Search for the cell housing the specified text and yield its (x, y) center coordinate. 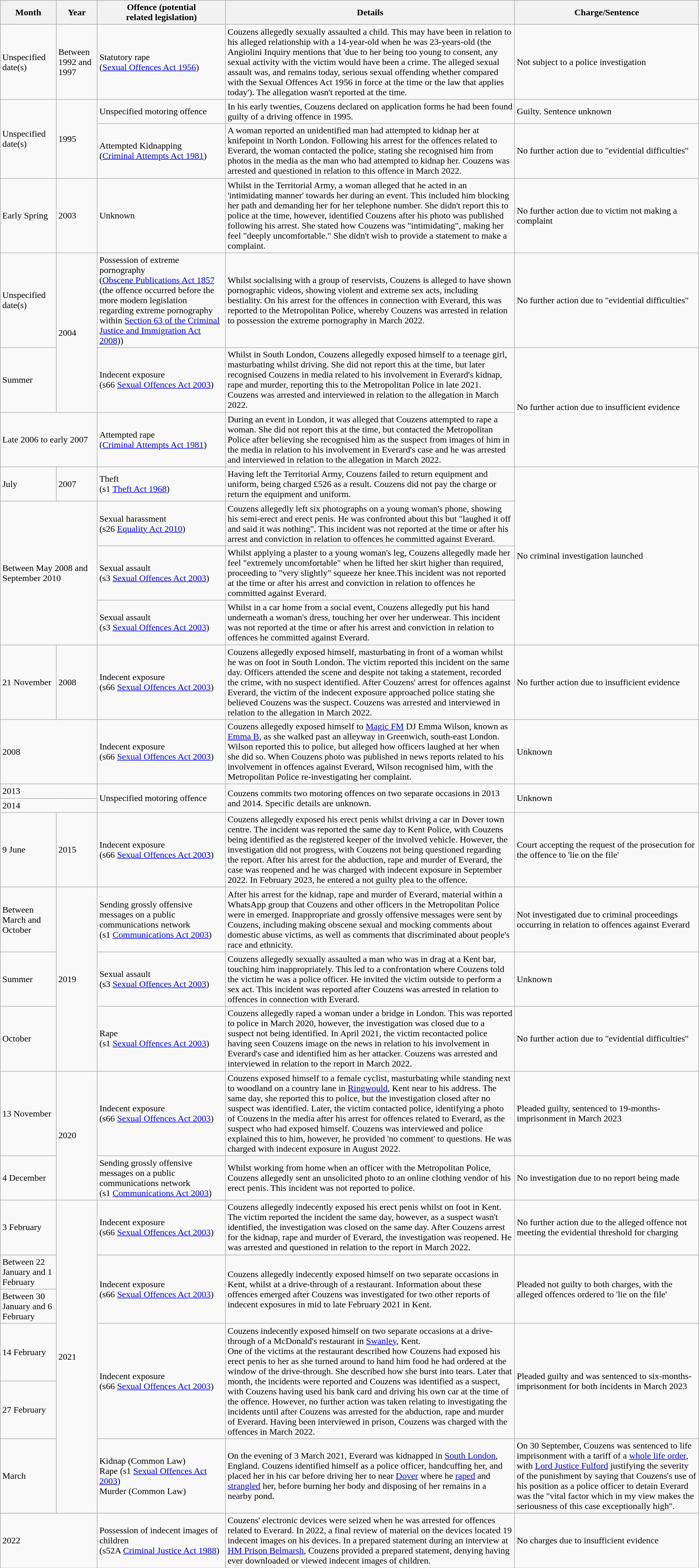
2003 (77, 215)
Between 1992 and 1997 (77, 62)
9 June (28, 850)
Couzens commits two motoring offences on two separate occasions in 2013 and 2014. Specific details are unknown. (370, 798)
October (28, 1039)
Kidnap (Common Law)Rape (s1 Sexual Offences Act 2003)Murder (Common Law) (161, 1476)
No criminal investigation launched (606, 556)
Between May 2008 and September 2010 (49, 573)
14 February (28, 1352)
No charges due to insufficient evidence (606, 1540)
Details (370, 13)
Offence (potentialrelated legislation) (161, 13)
2022 (49, 1540)
2007 (77, 484)
Pleaded guilty, sentenced to 19-months-imprisonment in March 2023 (606, 1114)
Month (28, 13)
Charge/Sentence (606, 13)
2014 (49, 805)
Between March and October (28, 919)
Between 30 January and 6 February (28, 1306)
July (28, 484)
Court accepting the request of the prosecution for the offence to 'lie on the file' (606, 850)
March (28, 1476)
Guilty. Sentence unknown (606, 111)
2013 (49, 791)
Attempted rape(Criminal Attempts Act 1981) (161, 440)
Possession of indecent images of children(s52A Criminal Justice Act 1988) (161, 1540)
13 November (28, 1114)
3 February (28, 1227)
Pleaded not guilty to both charges, with the alleged offences ordered to 'lie on the file' (606, 1289)
Not investigated due to criminal proceedings occurring in relation to offences against Everard (606, 919)
In his early twenties, Couzens declared on application forms he had been found guilty of a driving offence in 1995. (370, 111)
Statutory rape(Sexual Offences Act 1956) (161, 62)
Rape(s1 Sexual Offences Act 2003) (161, 1039)
Not subject to a police investigation (606, 62)
2015 (77, 850)
Pleaded guilty and was sentenced to six-months-imprisonment for both incidents in March 2023 (606, 1381)
Attempted Kidnapping(Criminal Attempts Act 1981) (161, 151)
4 December (28, 1178)
2019 (77, 979)
No investigation due to no report being made (606, 1178)
2021 (77, 1357)
No further action due to the alleged offence not meeting the evidential threshold for charging (606, 1227)
No further action due to victim not making a complaint (606, 215)
21 November (28, 682)
2020 (77, 1136)
Theft(s1 Theft Act 1968) (161, 484)
2004 (77, 332)
Sexual harassment(s26 Equality Act 2010) (161, 524)
Year (77, 13)
1995 (77, 139)
Between 22 January and 1 February (28, 1272)
Late 2006 to early 2007 (49, 440)
Early Spring (28, 215)
27 February (28, 1410)
